Return [x, y] of the center of cell containing provided text 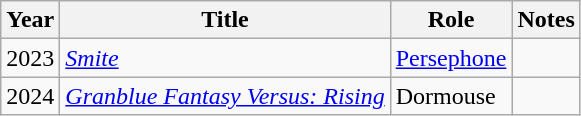
Smite [225, 58]
Year [30, 20]
Role [451, 20]
2023 [30, 58]
Granblue Fantasy Versus: Rising [225, 96]
Persephone [451, 58]
Notes [546, 20]
2024 [30, 96]
Title [225, 20]
Dormouse [451, 96]
